Return (x, y) of the center of cell containing provided text 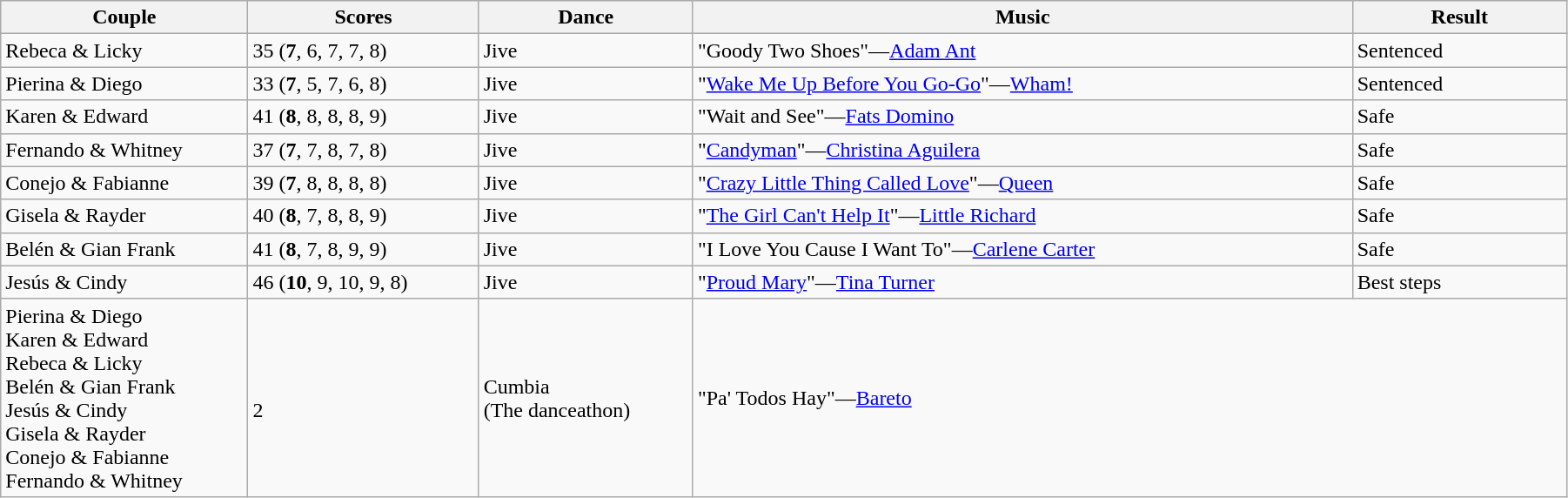
Cumbia(The danceathon) (586, 397)
"Crazy Little Thing Called Love"—Queen (1022, 183)
Conejo & Fabianne (124, 183)
Gisela & Rayder (124, 216)
40 (8, 7, 8, 8, 9) (364, 216)
Scores (364, 17)
"Pa' Todos Hay"—Bareto (1129, 397)
Fernando & Whitney (124, 150)
Jesús & Cindy (124, 282)
Dance (586, 17)
35 (7, 6, 7, 7, 8) (364, 50)
41 (8, 8, 8, 8, 9) (364, 117)
37 (7, 7, 8, 7, 8) (364, 150)
"Goody Two Shoes"—Adam Ant (1022, 50)
Pierina & Diego (124, 84)
41 (8, 7, 8, 9, 9) (364, 249)
Music (1022, 17)
33 (7, 5, 7, 6, 8) (364, 84)
2 (364, 397)
46 (10, 9, 10, 9, 8) (364, 282)
Pierina & DiegoKaren & EdwardRebeca & LickyBelén & Gian FrankJesús & CindyGisela & RayderConejo & FabianneFernando & Whitney (124, 397)
Karen & Edward (124, 117)
Rebeca & Licky (124, 50)
Result (1459, 17)
"Wait and See"—Fats Domino (1022, 117)
"I Love You Cause I Want To"—Carlene Carter (1022, 249)
39 (7, 8, 8, 8, 8) (364, 183)
"Candyman"—Christina Aguilera (1022, 150)
"Proud Mary"—Tina Turner (1022, 282)
Best steps (1459, 282)
"The Girl Can't Help It"—Little Richard (1022, 216)
"Wake Me Up Before You Go-Go"—Wham! (1022, 84)
Couple (124, 17)
Belén & Gian Frank (124, 249)
